Return [x, y] of the center of cell containing provided text 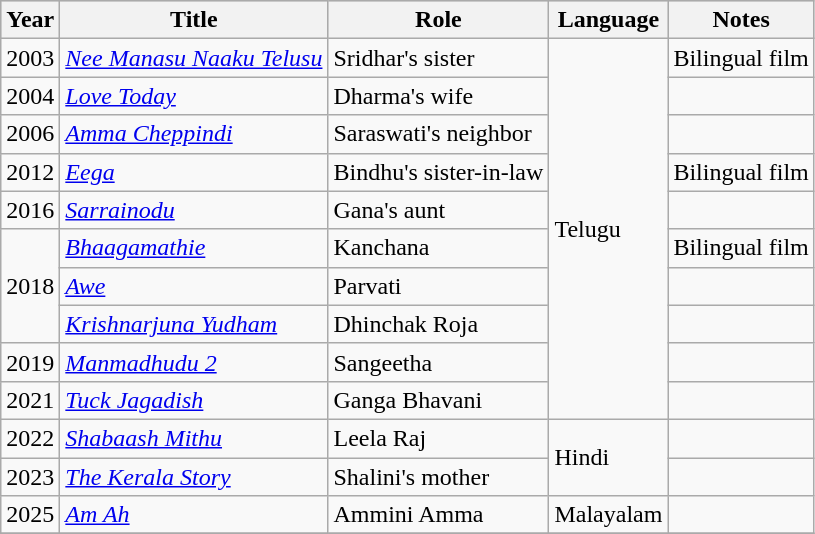
Bhaagamathie [194, 248]
Gana's aunt [438, 210]
Hindi [608, 457]
Malayalam [608, 515]
2016 [30, 210]
Role [438, 20]
Language [608, 20]
Sarrainodu [194, 210]
Krishnarjuna Yudham [194, 324]
2021 [30, 400]
Shabaash Mithu [194, 438]
Tuck Jagadish [194, 400]
2012 [30, 172]
Notes [741, 20]
Shalini's mother [438, 477]
2004 [30, 96]
Am Ah [194, 515]
2022 [30, 438]
Ganga Bhavani [438, 400]
Eega [194, 172]
Telugu [608, 230]
Sangeetha [438, 362]
Year [30, 20]
Bindhu's sister-in-law [438, 172]
Sridhar's sister [438, 58]
Ammini Amma [438, 515]
2018 [30, 286]
Dhinchak Roja [438, 324]
Saraswati's neighbor [438, 134]
Parvati [438, 286]
Title [194, 20]
2003 [30, 58]
The Kerala Story [194, 477]
Kanchana [438, 248]
Nee Manasu Naaku Telusu [194, 58]
Awe [194, 286]
Love Today [194, 96]
Dharma's wife [438, 96]
Manmadhudu 2 [194, 362]
2023 [30, 477]
Leela Raj [438, 438]
2025 [30, 515]
Amma Cheppindi [194, 134]
2019 [30, 362]
2006 [30, 134]
